Search for the cell housing the specified text and yield its [x, y] center coordinate. 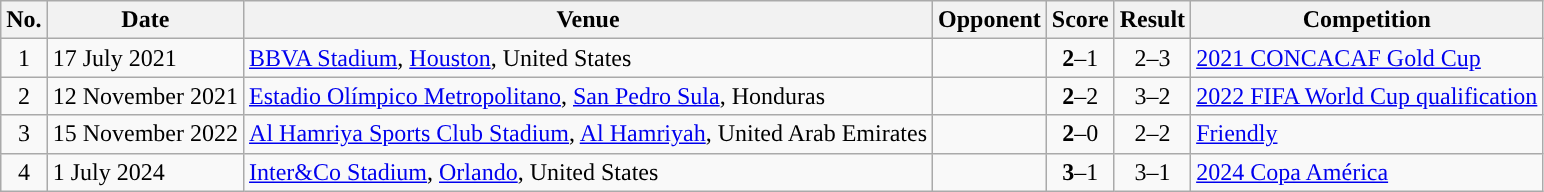
1 [24, 58]
2 [24, 96]
Competition [1367, 20]
3–2 [1152, 96]
Date [145, 20]
2–0 [1080, 134]
Al Hamriya Sports Club Stadium, Al Hamriyah, United Arab Emirates [588, 134]
2022 FIFA World Cup qualification [1367, 96]
Inter&Co Stadium, Orlando, United States [588, 172]
2024 Copa América [1367, 172]
1 July 2024 [145, 172]
4 [24, 172]
17 July 2021 [145, 58]
Venue [588, 20]
2–1 [1080, 58]
Friendly [1367, 134]
15 November 2022 [145, 134]
2021 CONCACAF Gold Cup [1367, 58]
No. [24, 20]
Score [1080, 20]
12 November 2021 [145, 96]
Estadio Olímpico Metropolitano, San Pedro Sula, Honduras [588, 96]
2–3 [1152, 58]
Result [1152, 20]
Opponent [990, 20]
3 [24, 134]
BBVA Stadium, Houston, United States [588, 58]
